Find where the given text appears and provide that cell's center as (x, y) coordinate. 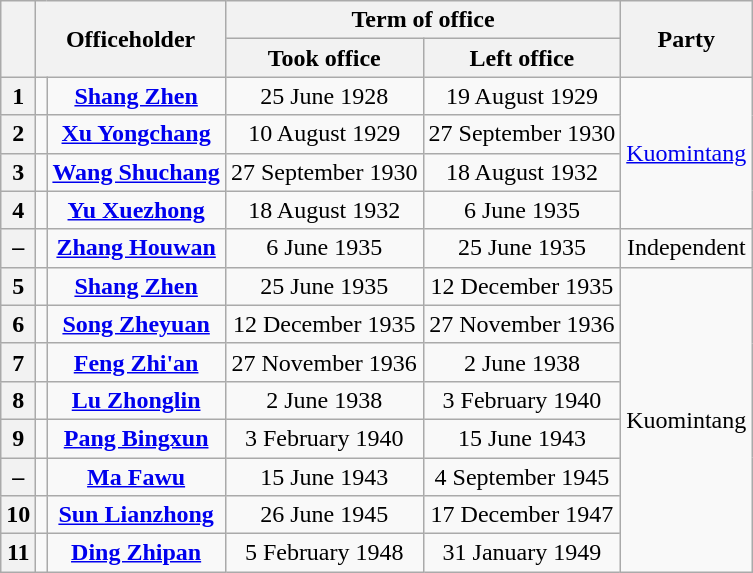
Feng Zhi'an (136, 362)
8 (18, 400)
26 June 1945 (324, 515)
Sun Lianzhong (136, 515)
5 (18, 286)
Left office (522, 58)
25 June 1928 (324, 96)
4 September 1945 (522, 477)
9 (18, 438)
Zhang Houwan (136, 248)
11 (18, 553)
Officeholder (131, 39)
7 (18, 362)
Song Zheyuan (136, 324)
5 February 1948 (324, 553)
1 (18, 96)
17 December 1947 (522, 515)
Took office (324, 58)
19 August 1929 (522, 96)
Yu Xuezhong (136, 210)
Term of office (422, 20)
6 (18, 324)
4 (18, 210)
2 (18, 134)
3 (18, 172)
Pang Bingxun (136, 438)
Independent (686, 248)
Ma Fawu (136, 477)
Wang Shuchang (136, 172)
Lu Zhonglin (136, 400)
10 August 1929 (324, 134)
10 (18, 515)
31 January 1949 (522, 553)
Ding Zhipan (136, 553)
Party (686, 39)
Xu Yongchang (136, 134)
